From the cell containing the given text, extract its center point as (X, Y) coordinate. 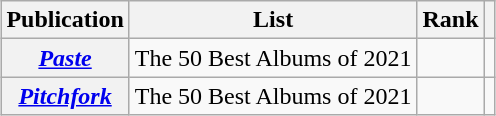
Pitchfork (65, 96)
Rank (450, 20)
List (273, 20)
Publication (65, 20)
Paste (65, 58)
